For the text-containing cell, return its midpoint in [X, Y] coordinate format. 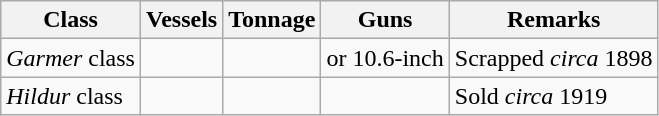
Sold circa 1919 [554, 96]
Guns [385, 20]
Garmer class [71, 58]
Tonnage [272, 20]
Remarks [554, 20]
Hildur class [71, 96]
or 10.6-inch [385, 58]
Scrapped circa 1898 [554, 58]
Vessels [181, 20]
Class [71, 20]
